Pinpoint the cell where the given text exists, returning its [X, Y] midpoint coordinate. 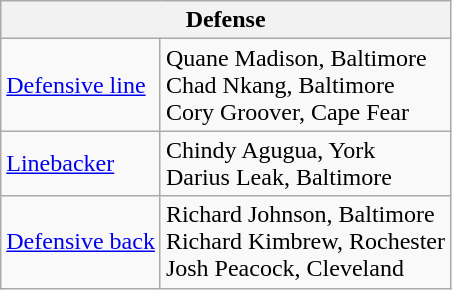
Chindy Agugua, YorkDarius Leak, Baltimore [305, 164]
Defensive line [81, 85]
Quane Madison, BaltimoreChad Nkang, BaltimoreCory Groover, Cape Fear [305, 85]
Defensive back [81, 242]
Defense [226, 20]
Linebacker [81, 164]
Richard Johnson, BaltimoreRichard Kimbrew, RochesterJosh Peacock, Cleveland [305, 242]
